Locate the cell with the specified text and output its [X, Y] center coordinate. 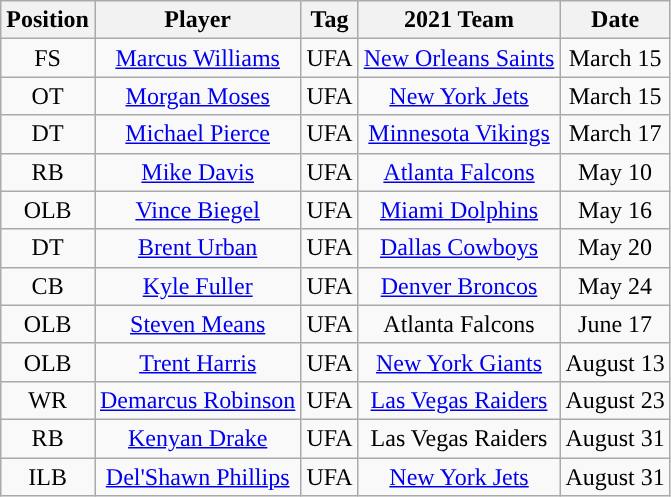
Del'Shawn Phillips [197, 477]
August 23 [615, 400]
FS [48, 58]
May 20 [615, 248]
Miami Dolphins [459, 210]
Kenyan Drake [197, 438]
2021 Team [459, 20]
New York Giants [459, 362]
August 13 [615, 362]
June 17 [615, 324]
CB [48, 286]
Brent Urban [197, 248]
Trent Harris [197, 362]
Demarcus Robinson [197, 400]
Morgan Moses [197, 96]
New Orleans Saints [459, 58]
Mike Davis [197, 172]
Steven Means [197, 324]
Vince Biegel [197, 210]
Kyle Fuller [197, 286]
Marcus Williams [197, 58]
Player [197, 20]
OT [48, 96]
Minnesota Vikings [459, 134]
May 10 [615, 172]
Date [615, 20]
WR [48, 400]
Michael Pierce [197, 134]
Denver Broncos [459, 286]
March 17 [615, 134]
May 16 [615, 210]
May 24 [615, 286]
Position [48, 20]
Dallas Cowboys [459, 248]
ILB [48, 477]
Tag [330, 20]
